From the cell containing the given text, extract its center point as (X, Y) coordinate. 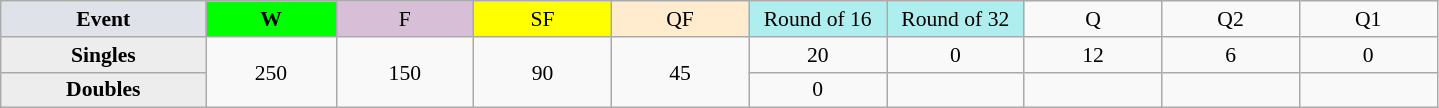
Round of 32 (955, 19)
F (405, 19)
90 (543, 72)
250 (271, 72)
SF (543, 19)
Q (1093, 19)
20 (818, 55)
Singles (104, 55)
Doubles (104, 90)
Event (104, 19)
Q2 (1231, 19)
12 (1093, 55)
150 (405, 72)
QF (680, 19)
W (271, 19)
45 (680, 72)
6 (1231, 55)
Round of 16 (818, 19)
Q1 (1368, 19)
